Extract the [X, Y] coordinate from the center of the cell holding the provided text.  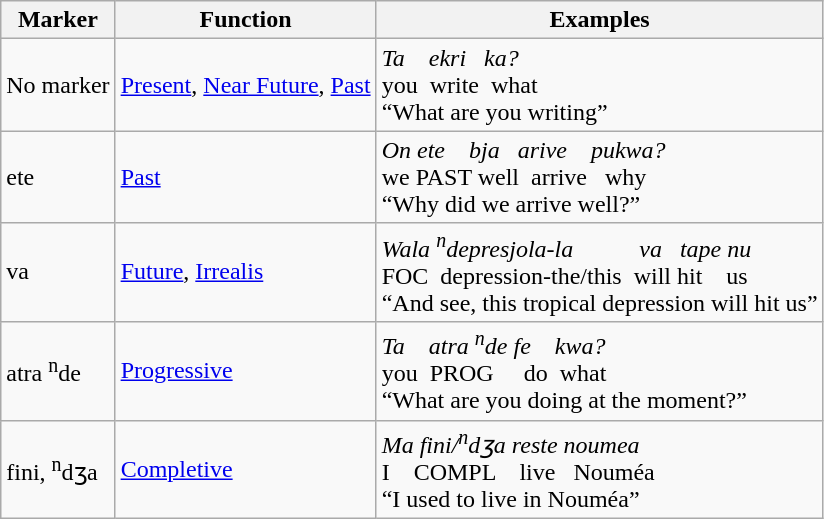
Ta ekri ka?you write what“What are you writing” [600, 85]
Future, Irrealis [246, 272]
ete [58, 177]
Function [246, 20]
Examples [600, 20]
atra nde [58, 370]
On ete bja arive pukwa?we PAST well arrive why“Why did we arrive well?” [600, 177]
Marker [58, 20]
Ma fini/ndʒa reste noumeaI COMPL live Nouméa“I used to live in Nouméa” [600, 470]
fini, ndʒa [58, 470]
va [58, 272]
Past [246, 177]
No marker [58, 85]
Present, Near Future, Past [246, 85]
Wala ndepresjola-la va tape nuFOC depression-the/this will hit us“And see, this tropical depression will hit us” [600, 272]
Completive [246, 470]
Progressive [246, 370]
Ta atra nde fe kwa?you PROG do what“What are you doing at the moment?” [600, 370]
